Return (x, y) of the center of cell containing provided text 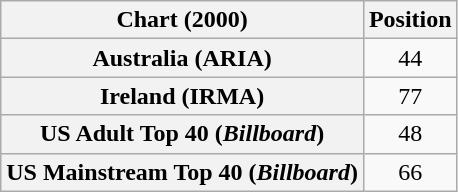
Australia (ARIA) (182, 58)
66 (410, 172)
US Adult Top 40 (Billboard) (182, 134)
44 (410, 58)
77 (410, 96)
Position (410, 20)
Ireland (IRMA) (182, 96)
48 (410, 134)
Chart (2000) (182, 20)
US Mainstream Top 40 (Billboard) (182, 172)
